Search for the cell housing the specified text and yield its (x, y) center coordinate. 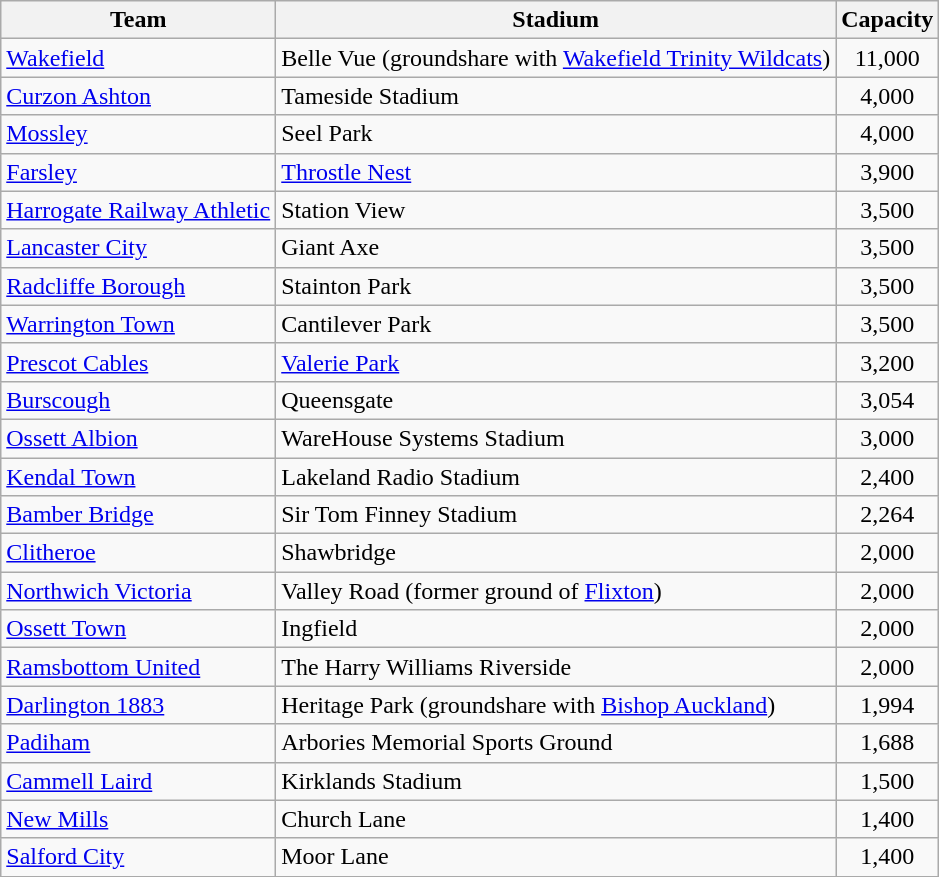
1,688 (888, 743)
Throstle Nest (556, 172)
Moor Lane (556, 857)
Ossett Albion (138, 438)
Padiham (138, 743)
Tameside Stadium (556, 96)
The Harry Williams Riverside (556, 667)
3,000 (888, 438)
Team (138, 20)
Station View (556, 210)
Capacity (888, 20)
Kirklands Stadium (556, 781)
Shawbridge (556, 553)
Wakefield (138, 58)
Belle Vue (groundshare with Wakefield Trinity Wildcats) (556, 58)
Kendal Town (138, 477)
Seel Park (556, 134)
Clitheroe (138, 553)
Warrington Town (138, 324)
Harrogate Railway Athletic (138, 210)
Church Lane (556, 819)
Farsley (138, 172)
Lakeland Radio Stadium (556, 477)
2,264 (888, 515)
Stainton Park (556, 286)
Ossett Town (138, 629)
3,054 (888, 400)
Prescot Cables (138, 362)
Cammell Laird (138, 781)
Ingfield (556, 629)
Northwich Victoria (138, 591)
1,500 (888, 781)
Cantilever Park (556, 324)
Ramsbottom United (138, 667)
Heritage Park (groundshare with Bishop Auckland) (556, 705)
Stadium (556, 20)
3,900 (888, 172)
Curzon Ashton (138, 96)
Queensgate (556, 400)
Sir Tom Finney Stadium (556, 515)
1,994 (888, 705)
Arbories Memorial Sports Ground (556, 743)
Radcliffe Borough (138, 286)
Darlington 1883 (138, 705)
3,200 (888, 362)
Mossley (138, 134)
Valley Road (former ground of Flixton) (556, 591)
2,400 (888, 477)
Bamber Bridge (138, 515)
Valerie Park (556, 362)
Salford City (138, 857)
Burscough (138, 400)
WareHouse Systems Stadium (556, 438)
Lancaster City (138, 248)
11,000 (888, 58)
New Mills (138, 819)
Giant Axe (556, 248)
